Output the (X, Y) coordinate of the center of the cell containing the given text.  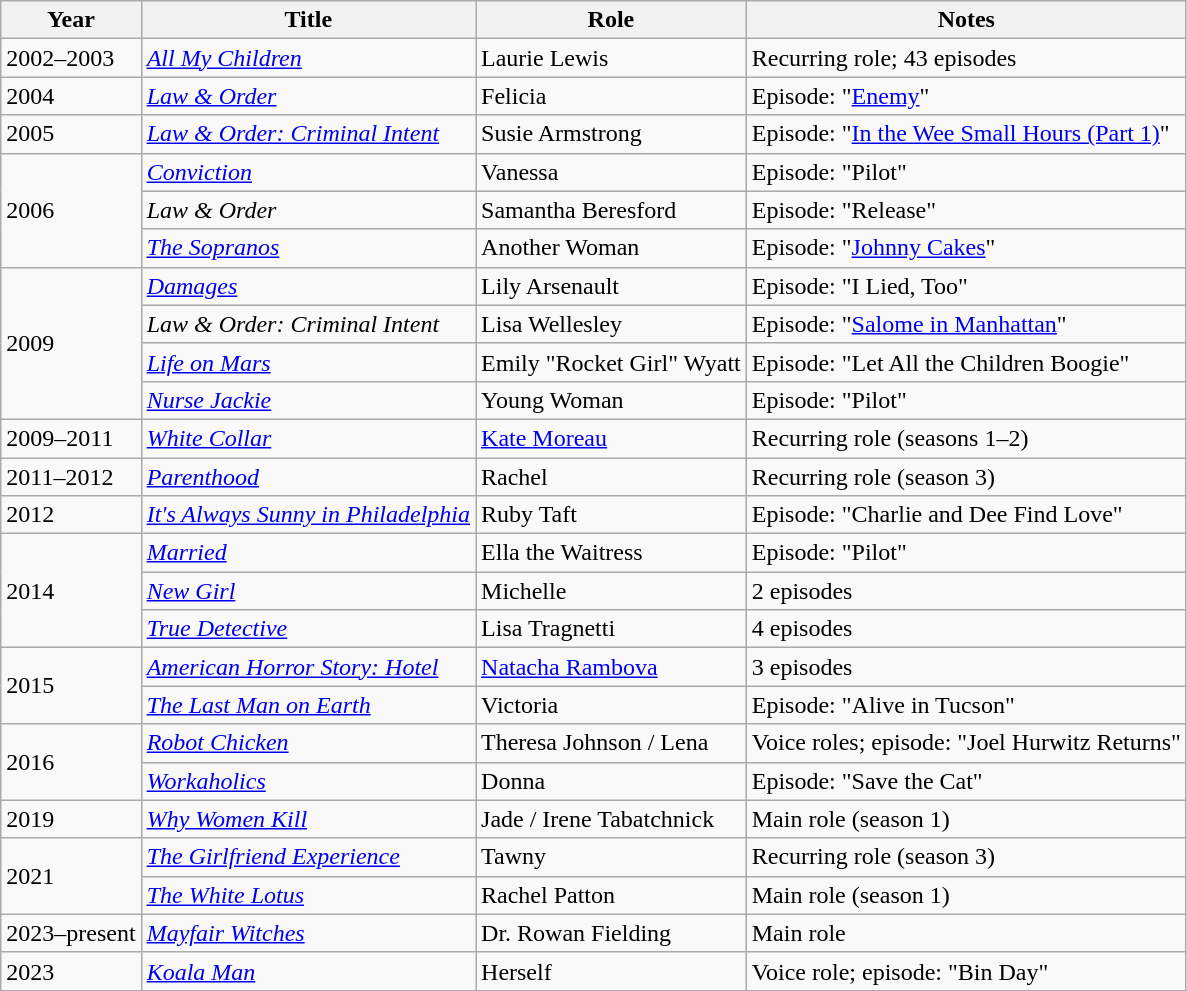
Title (308, 20)
Nurse Jackie (308, 400)
2019 (71, 819)
Episode: "Save the Cat" (966, 781)
Recurring role (seasons 1–2) (966, 438)
All My Children (308, 58)
Lily Arsenault (612, 286)
Ruby Taft (612, 515)
Donna (612, 781)
Young Woman (612, 400)
The Sopranos (308, 248)
2002–2003 (71, 58)
It's Always Sunny in Philadelphia (308, 515)
Episode: "Let All the Children Boogie" (966, 362)
Victoria (612, 705)
Lisa Wellesley (612, 324)
2006 (71, 210)
White Collar (308, 438)
Parenthood (308, 477)
Susie Armstrong (612, 134)
Workaholics (308, 781)
Episode: "Enemy" (966, 96)
Robot Chicken (308, 743)
2016 (71, 762)
The Last Man on Earth (308, 705)
Recurring role; 43 episodes (966, 58)
Episode: "In the Wee Small Hours (Part 1)" (966, 134)
Emily "Rocket Girl" Wyatt (612, 362)
2009 (71, 343)
Main role (966, 933)
2011–2012 (71, 477)
Tawny (612, 857)
Rachel (612, 477)
Voice roles; episode: "Joel Hurwitz Returns" (966, 743)
Koala Man (308, 971)
True Detective (308, 629)
Episode: "Alive in Tucson" (966, 705)
2021 (71, 876)
Natacha Rambova (612, 667)
Episode: "I Lied, Too" (966, 286)
Samantha Beresford (612, 210)
2009–2011 (71, 438)
Jade / Irene Tabatchnick (612, 819)
Year (71, 20)
Vanessa (612, 172)
Voice role; episode: "Bin Day" (966, 971)
Episode: "Salome in Manhattan" (966, 324)
3 episodes (966, 667)
Conviction (308, 172)
Another Woman (612, 248)
Lisa Tragnetti (612, 629)
Episode: "Release" (966, 210)
Why Women Kill (308, 819)
Episode: "Charlie and Dee Find Love" (966, 515)
2 episodes (966, 591)
Married (308, 553)
Dr. Rowan Fielding (612, 933)
4 episodes (966, 629)
Laurie Lewis (612, 58)
2014 (71, 591)
Felicia (612, 96)
2005 (71, 134)
Theresa Johnson / Lena (612, 743)
American Horror Story: Hotel (308, 667)
Ella the Waitress (612, 553)
2023 (71, 971)
Episode: "Johnny Cakes" (966, 248)
Role (612, 20)
Mayfair Witches (308, 933)
2015 (71, 686)
Michelle (612, 591)
2004 (71, 96)
2012 (71, 515)
The Girlfriend Experience (308, 857)
2023–present (71, 933)
Herself (612, 971)
New Girl (308, 591)
Notes (966, 20)
Kate Moreau (612, 438)
The White Lotus (308, 895)
Damages (308, 286)
Rachel Patton (612, 895)
Life on Mars (308, 362)
